Return (x, y) of the center of cell containing provided text 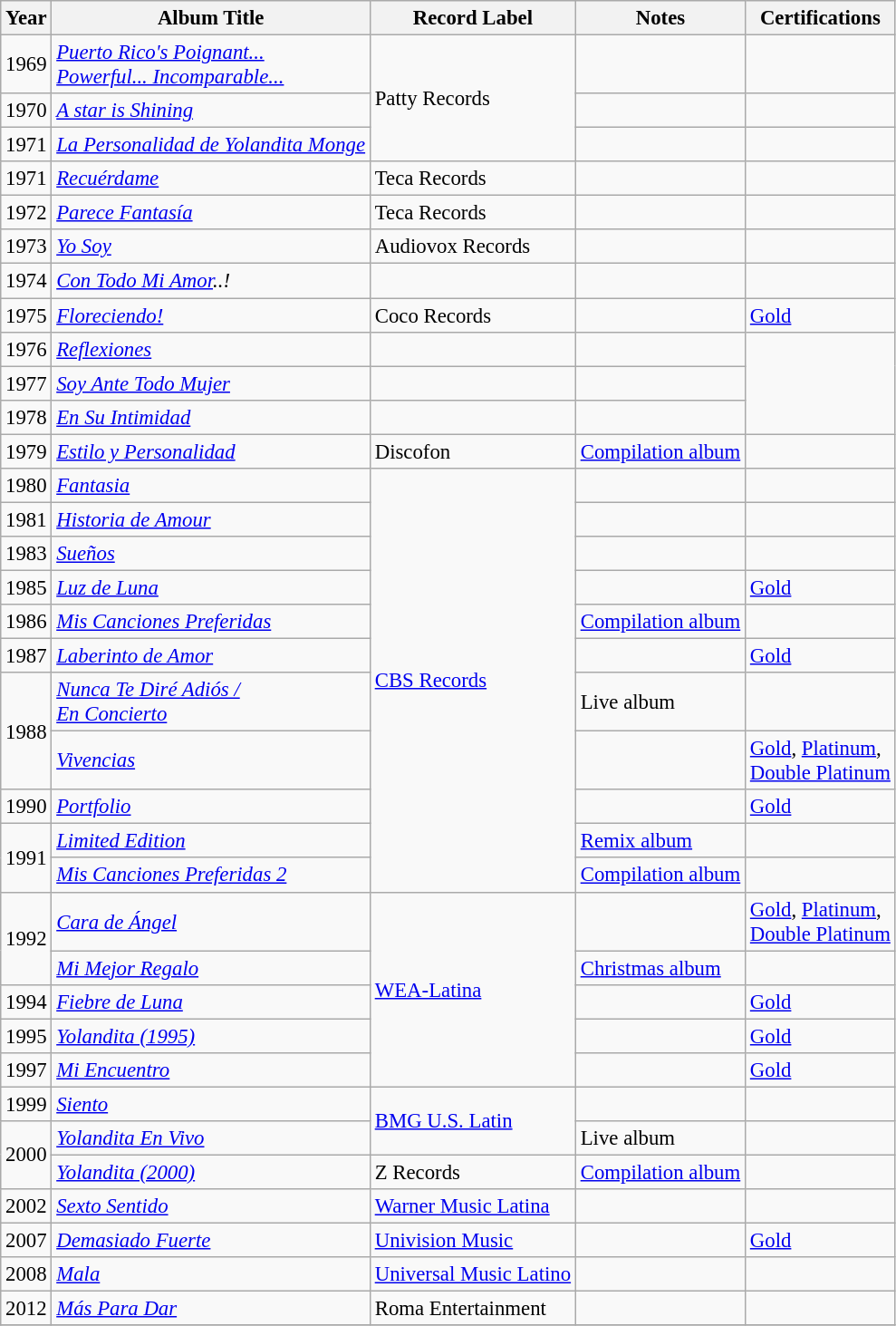
Historia de Amour (210, 519)
1976 (26, 349)
2012 (26, 1309)
Audiovox Records (473, 247)
Mis Canciones Preferidas 2 (210, 876)
1987 (26, 656)
Parece Fantasía (210, 213)
Mi Encuentro (210, 1070)
CBS Records (473, 681)
Mala (210, 1274)
1973 (26, 247)
BMG U.S. Latin (473, 1120)
Con Todo Mi Amor..! (210, 281)
Certifications (821, 18)
Fiebre de Luna (210, 1002)
1979 (26, 451)
1980 (26, 486)
Reflexiones (210, 349)
Remix album (660, 841)
Yo Soy (210, 247)
A star is Shining (210, 111)
Yolandita (2000) (210, 1172)
1992 (26, 938)
Recuérdame (210, 179)
Puerto Rico's Poignant... Powerful... Incomparable... (210, 65)
Demasiado Fuerte (210, 1241)
Fantasia (210, 486)
Soy Ante Todo Mujer (210, 383)
Discofon (473, 451)
Cara de Ángel (210, 921)
Estilo y Personalidad (210, 451)
La Personalidad de Yolandita Monge (210, 145)
Univision Music (473, 1241)
1975 (26, 315)
Coco Records (473, 315)
Limited Edition (210, 841)
1970 (26, 111)
Mi Mejor Regalo (210, 968)
1974 (26, 281)
Sueños (210, 554)
Universal Music Latino (473, 1274)
1969 (26, 65)
Notes (660, 18)
Siento (210, 1104)
2008 (26, 1274)
1994 (26, 1002)
Sexto Sentido (210, 1206)
1983 (26, 554)
Patty Records (473, 99)
Luz de Luna (210, 587)
1991 (26, 857)
1990 (26, 807)
1972 (26, 213)
Album Title (210, 18)
1977 (26, 383)
Mis Canciones Preferidas (210, 622)
Yolandita En Vivo (210, 1138)
Christmas album (660, 968)
En Su Intimidad (210, 417)
Vivencias (210, 761)
1978 (26, 417)
1988 (26, 731)
Roma Entertainment (473, 1309)
Year (26, 18)
1999 (26, 1104)
1986 (26, 622)
WEA-Latina (473, 990)
1997 (26, 1070)
Laberinto de Amor (210, 656)
1985 (26, 587)
Floreciendo! (210, 315)
1995 (26, 1036)
1981 (26, 519)
Record Label (473, 18)
Portfolio (210, 807)
Warner Music Latina (473, 1206)
Más Para Dar (210, 1309)
Z Records (473, 1172)
2000 (26, 1155)
2007 (26, 1241)
Nunca Te Diré Adiós / En Concierto (210, 702)
2002 (26, 1206)
Yolandita (1995) (210, 1036)
